Detect which cell encompasses the target text, then output its [x, y] center coordinate. 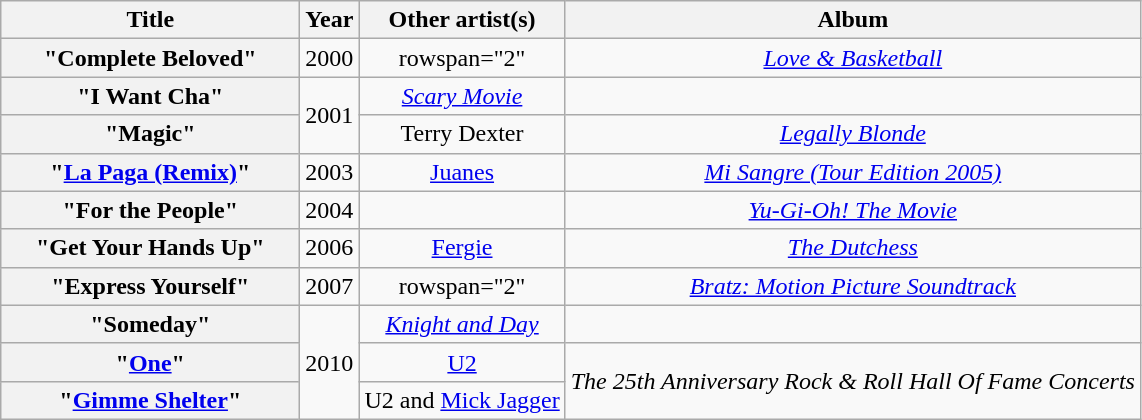
"La Paga (Remix)" [150, 172]
Knight and Day [462, 324]
Year [330, 20]
Other artist(s) [462, 20]
Mi Sangre (Tour Edition 2005) [852, 172]
Title [150, 20]
2004 [330, 210]
"For the People" [150, 210]
The Dutchess [852, 248]
Legally Blonde [852, 134]
"Express Yourself" [150, 286]
U2 [462, 362]
2010 [330, 362]
Scary Movie [462, 96]
Love & Basketball [852, 58]
Yu-Gi-Oh! The Movie [852, 210]
Fergie [462, 248]
"One" [150, 362]
"I Want Cha" [150, 96]
Juanes [462, 172]
Album [852, 20]
2001 [330, 115]
"Gimme Shelter" [150, 400]
2007 [330, 286]
2000 [330, 58]
"Get Your Hands Up" [150, 248]
Terry Dexter [462, 134]
"Magic" [150, 134]
The 25th Anniversary Rock & Roll Hall Of Fame Concerts [852, 381]
2003 [330, 172]
"Someday" [150, 324]
Bratz: Motion Picture Soundtrack [852, 286]
U2 and Mick Jagger [462, 400]
"Complete Beloved" [150, 58]
2006 [330, 248]
